Extract the (X, Y) coordinate from the center of the cell holding the provided text.  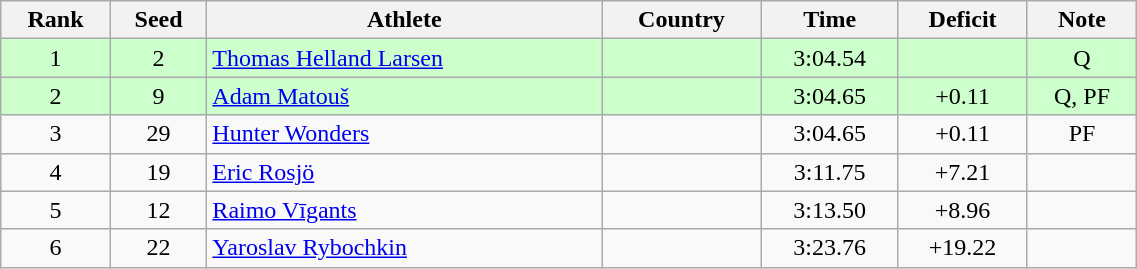
3 (56, 134)
Hunter Wonders (404, 134)
Country (682, 20)
Thomas Helland Larsen (404, 58)
3:11.75 (830, 172)
3:13.50 (830, 210)
Rank (56, 20)
9 (158, 96)
29 (158, 134)
19 (158, 172)
+8.96 (962, 210)
Deficit (962, 20)
22 (158, 248)
1 (56, 58)
Adam Matouš (404, 96)
12 (158, 210)
3:23.76 (830, 248)
Seed (158, 20)
Q (1082, 58)
+19.22 (962, 248)
3:04.54 (830, 58)
6 (56, 248)
Yaroslav Rybochkin (404, 248)
Q, PF (1082, 96)
Raimo Vīgants (404, 210)
4 (56, 172)
Note (1082, 20)
Eric Rosjö (404, 172)
Time (830, 20)
+7.21 (962, 172)
Athlete (404, 20)
PF (1082, 134)
5 (56, 210)
